Pinpoint the cell where the given text exists, returning its (X, Y) midpoint coordinate. 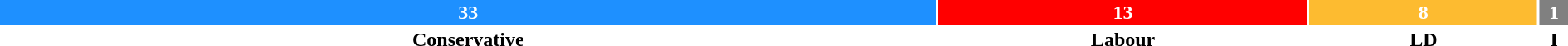
13 (1123, 12)
33 (468, 12)
1 (1554, 12)
8 (1424, 12)
